Return the (x, y) coordinate for the center point of the cell that contains the specified text.  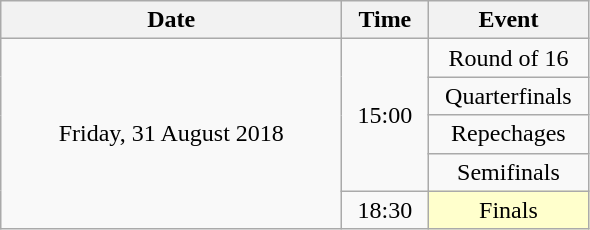
Date (172, 20)
15:00 (385, 115)
Event (508, 20)
Semifinals (508, 172)
Repechages (508, 134)
Time (385, 20)
Finals (508, 210)
Quarterfinals (508, 96)
Friday, 31 August 2018 (172, 134)
18:30 (385, 210)
Round of 16 (508, 58)
